Return [x, y] of the center of cell containing provided text 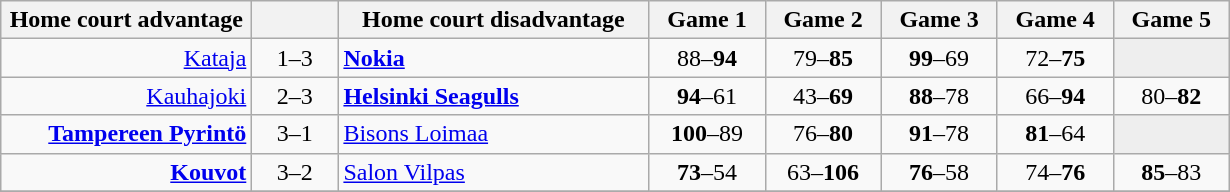
Home court advantage [126, 20]
74–76 [1055, 172]
88–78 [939, 96]
Game 3 [939, 20]
Kataja [126, 58]
81–64 [1055, 134]
88–94 [707, 58]
Tampereen Pyrintö [126, 134]
91–78 [939, 134]
1–3 [295, 58]
94–61 [707, 96]
66–94 [1055, 96]
Salon Vilpas [494, 172]
Nokia [494, 58]
43–69 [823, 96]
Game 4 [1055, 20]
Bisons Loimaa [494, 134]
Home court disadvantage [494, 20]
100–89 [707, 134]
99–69 [939, 58]
Kauhajoki [126, 96]
76–80 [823, 134]
Game 1 [707, 20]
3–1 [295, 134]
63–106 [823, 172]
80–82 [1171, 96]
Helsinki Seagulls [494, 96]
76–58 [939, 172]
Game 2 [823, 20]
Game 5 [1171, 20]
79–85 [823, 58]
85–83 [1171, 172]
3–2 [295, 172]
Kouvot [126, 172]
72–75 [1055, 58]
2–3 [295, 96]
73–54 [707, 172]
